Return (X, Y) of the center of cell containing provided text 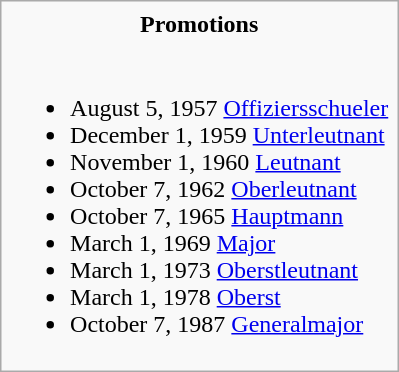
Promotions (200, 24)
